Identify which cell holds the provided text, then report its (X, Y) central coordinate. 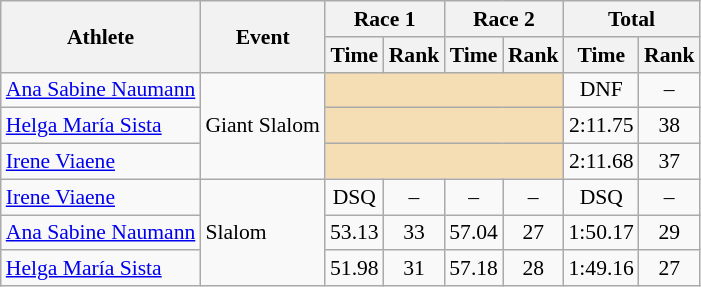
57.18 (474, 269)
31 (414, 269)
37 (670, 162)
DNF (600, 90)
Race 1 (384, 19)
1:49.16 (600, 269)
57.04 (474, 233)
2:11.68 (600, 162)
51.98 (354, 269)
33 (414, 233)
38 (670, 126)
29 (670, 233)
1:50.17 (600, 233)
2:11.75 (600, 126)
Slalom (262, 232)
Event (262, 36)
Race 2 (504, 19)
Giant Slalom (262, 126)
Athlete (101, 36)
28 (534, 269)
Total (631, 19)
53.13 (354, 233)
